Scan for the cell matching the given text and deliver its (X, Y) coordinate at center. 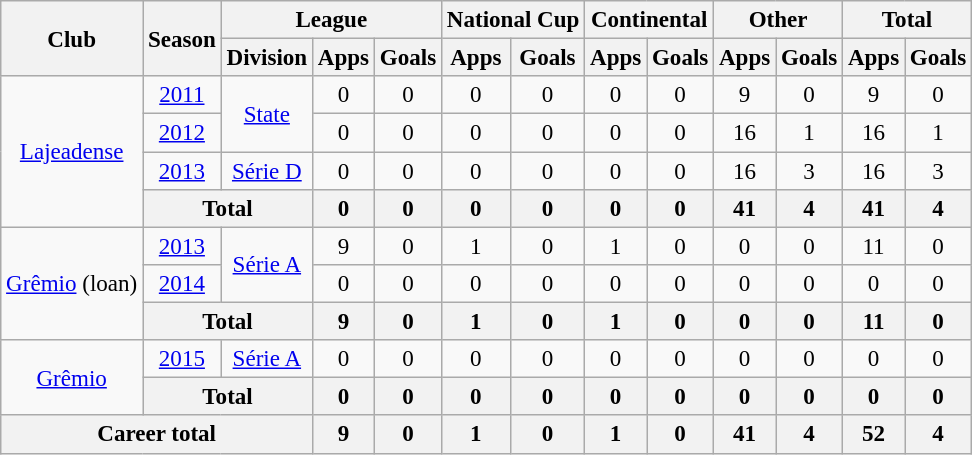
2012 (182, 133)
52 (874, 435)
Division (266, 58)
Grêmio (72, 378)
Grêmio (loan) (72, 284)
2014 (182, 284)
Career total (157, 435)
National Cup (512, 20)
League (331, 20)
Club (72, 38)
Season (182, 38)
Lajeadense (72, 152)
2015 (182, 359)
State (266, 114)
Série D (266, 171)
Continental (650, 20)
2011 (182, 95)
Other (778, 20)
